Search for the cell housing the specified text and yield its (X, Y) center coordinate. 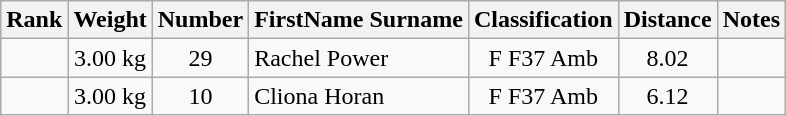
Notes (751, 20)
FirstName Surname (359, 20)
Rank (34, 20)
Number (200, 20)
Distance (668, 20)
10 (200, 96)
Cliona Horan (359, 96)
6.12 (668, 96)
Weight (110, 20)
Classification (543, 20)
29 (200, 58)
8.02 (668, 58)
Rachel Power (359, 58)
